Return [X, Y] of the center of cell containing provided text 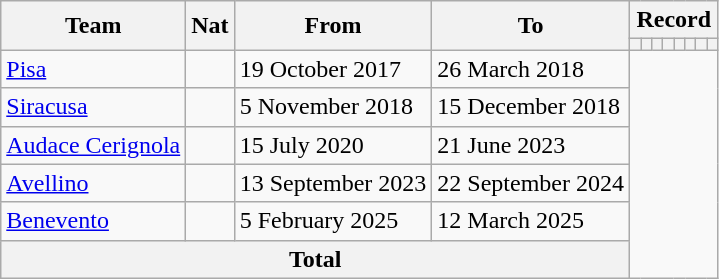
Record [674, 20]
5 November 2018 [333, 107]
15 December 2018 [531, 107]
From [333, 26]
Nat [210, 26]
Team [94, 26]
21 June 2023 [531, 145]
5 February 2025 [333, 221]
19 October 2017 [333, 69]
To [531, 26]
Avellino [94, 183]
Benevento [94, 221]
Pisa [94, 69]
13 September 2023 [333, 183]
15 July 2020 [333, 145]
26 March 2018 [531, 69]
Total [316, 259]
Audace Cerignola [94, 145]
Siracusa [94, 107]
22 September 2024 [531, 183]
12 March 2025 [531, 221]
